Pinpoint the cell where the given text exists, returning its (X, Y) midpoint coordinate. 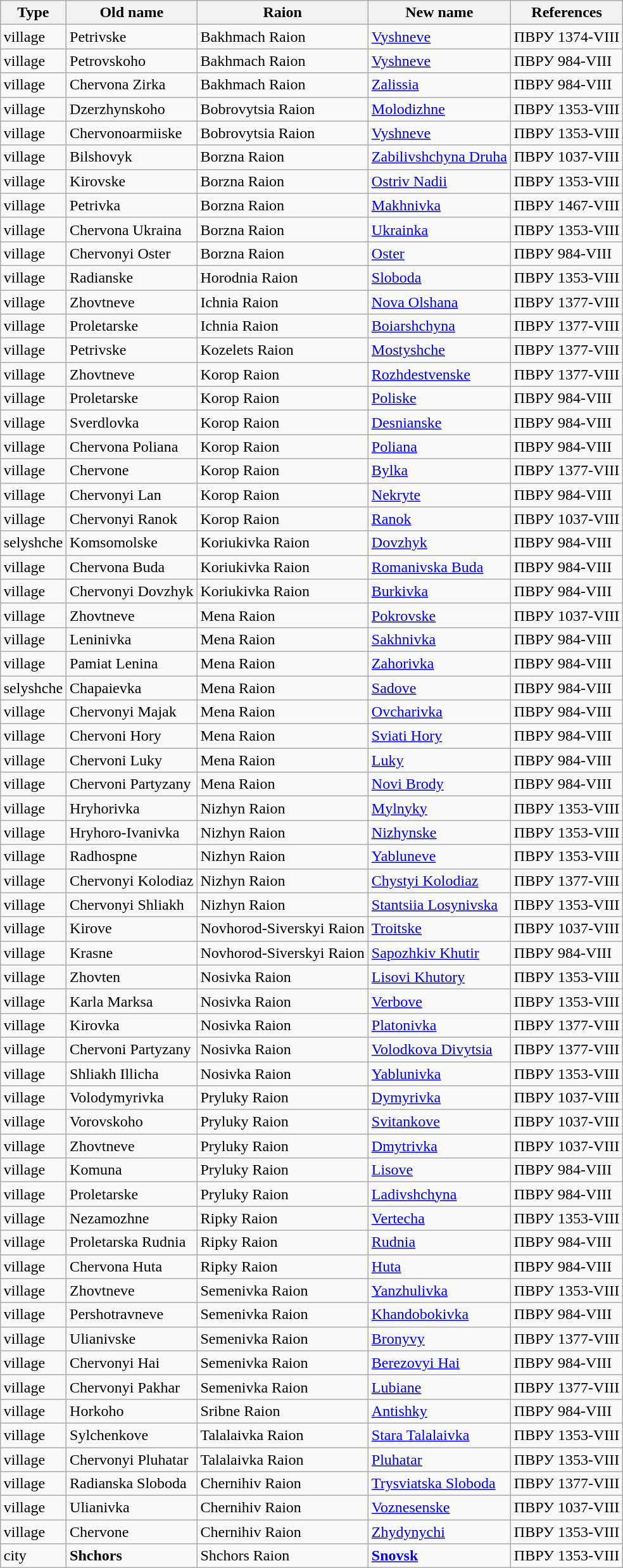
Poliske (439, 398)
Snovsk (439, 1556)
Dovzhyk (439, 543)
Nekryte (439, 495)
Pamiat Lenina (132, 663)
Ulianivske (132, 1339)
Shchors (132, 1556)
Kirove (132, 929)
ПВРУ 1374-VIII (566, 37)
Rozhdestvenske (439, 374)
Pershotravneve (132, 1315)
Chervonyi Majak (132, 712)
Chervonyi Dovzhyk (132, 591)
Romanivska Buda (439, 567)
Makhnivka (439, 205)
Boiarshchyna (439, 326)
Oster (439, 253)
Pokrovske (439, 615)
Ovcharivka (439, 712)
Vertecha (439, 1218)
Chystyi Kolodiaz (439, 881)
Kirovka (132, 1025)
Chervonyi Shliakh (132, 905)
Chervona Huta (132, 1266)
Troitske (439, 929)
Berezovyi Hai (439, 1363)
Chervona Ukraina (132, 229)
Komuna (132, 1170)
Ranok (439, 519)
Chervonyi Hai (132, 1363)
Poliana (439, 447)
Volodkova Divytsia (439, 1049)
Bilshovyk (132, 157)
Ulianivka (132, 1508)
Chervonyi Oster (132, 253)
Nizhynske (439, 832)
Molodizhne (439, 109)
Bronyvy (439, 1339)
Shchors Raion (282, 1556)
Chapaievka (132, 687)
Chervoni Luky (132, 760)
Dymyrivka (439, 1098)
Ladivshchyna (439, 1194)
Volodymyrivka (132, 1098)
Chervona Zirka (132, 85)
Sakhnivka (439, 639)
Raion (282, 13)
Sylchenkove (132, 1435)
Hryhorivka (132, 808)
Lisove (439, 1170)
Komsomolske (132, 543)
Huta (439, 1266)
Kozelets Raion (282, 350)
Chervonoarmiiske (132, 133)
Krasne (132, 953)
Sloboda (439, 277)
Svitankove (439, 1122)
Yablunivka (439, 1074)
Sverdlovka (132, 423)
Nezamozhne (132, 1218)
Chervonyi Ranok (132, 519)
Trysviatska Sloboda (439, 1484)
Horodnia Raion (282, 277)
Platonivka (439, 1025)
Yabluneve (439, 857)
Chervonyi Lan (132, 495)
Chervoni Hory (132, 736)
Zhovten (132, 977)
Ukrainka (439, 229)
Sapozhkiv Khutir (439, 953)
Petrivka (132, 205)
Chervonyi Pluhatar (132, 1459)
Horkoho (132, 1411)
Bylka (439, 471)
Dzerzhynskoho (132, 109)
New name (439, 13)
Sadove (439, 687)
Pluhatar (439, 1459)
Zalissia (439, 85)
ПВРУ 1467-VIII (566, 205)
Yanzhulivka (439, 1291)
Luky (439, 760)
Radianska Sloboda (132, 1484)
References (566, 13)
Kirovske (132, 181)
Vorovskoho (132, 1122)
Karla Marksa (132, 1001)
Sviati Hory (439, 736)
Sribne Raion (282, 1411)
Antishky (439, 1411)
Mostyshche (439, 350)
Lubiane (439, 1387)
city (33, 1556)
Chervona Buda (132, 567)
Ostriv Nadii (439, 181)
Burkivka (439, 591)
Verbove (439, 1001)
Chervonyi Kolodiaz (132, 881)
Mylnyky (439, 808)
Chervona Poliana (132, 447)
Leninivka (132, 639)
Nova Olshana (439, 302)
Petrovskoho (132, 61)
Stara Talalaivka (439, 1435)
Novi Brody (439, 784)
Voznesenske (439, 1508)
Chervonyi Pakhar (132, 1387)
Zahorivka (439, 663)
Proletarska Rudnia (132, 1242)
Radianske (132, 277)
Desnianske (439, 423)
Rudnia (439, 1242)
Zhydynychi (439, 1532)
Old name (132, 13)
Stantsiia Losynivska (439, 905)
Type (33, 13)
Zabilivshchyna Druha (439, 157)
Hryhoro-Ivanivka (132, 832)
Radhospne (132, 857)
Dmytrivka (439, 1146)
Shliakh Illicha (132, 1074)
Lisovi Khutory (439, 977)
Khandobokivka (439, 1315)
